Search for the cell housing the specified text and yield its [X, Y] center coordinate. 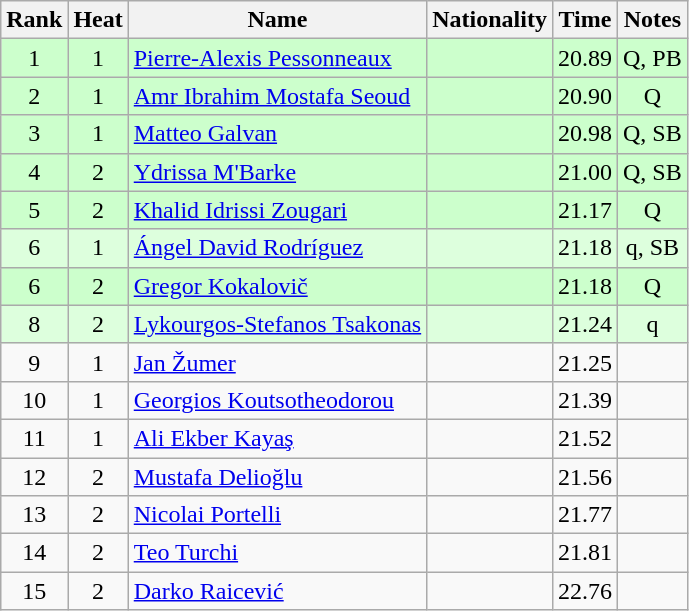
Georgios Koutsotheodorou [277, 400]
Heat [98, 20]
q [653, 324]
Ali Ekber Kayaş [277, 438]
13 [34, 515]
21.81 [584, 553]
Mustafa Delioğlu [277, 477]
21.00 [584, 172]
Rank [34, 20]
21.52 [584, 438]
5 [34, 210]
21.25 [584, 362]
Q, PB [653, 58]
q, SB [653, 248]
Notes [653, 20]
Name [277, 20]
20.98 [584, 134]
22.76 [584, 591]
Gregor Kokalovič [277, 286]
Ángel David Rodríguez [277, 248]
21.77 [584, 515]
Nationality [490, 20]
Amr Ibrahim Mostafa Seoud [277, 96]
Pierre-Alexis Pessonneaux [277, 58]
20.89 [584, 58]
3 [34, 134]
Nicolai Portelli [277, 515]
21.39 [584, 400]
Lykourgos-Stefanos Tsakonas [277, 324]
Time [584, 20]
Jan Žumer [277, 362]
Matteo Galvan [277, 134]
21.17 [584, 210]
Teo Turchi [277, 553]
4 [34, 172]
21.56 [584, 477]
14 [34, 553]
8 [34, 324]
12 [34, 477]
21.24 [584, 324]
11 [34, 438]
20.90 [584, 96]
15 [34, 591]
10 [34, 400]
9 [34, 362]
Khalid Idrissi Zougari [277, 210]
Ydrissa M'Barke [277, 172]
Darko Raicević [277, 591]
